Detect which cell encompasses the target text, then output its [X, Y] center coordinate. 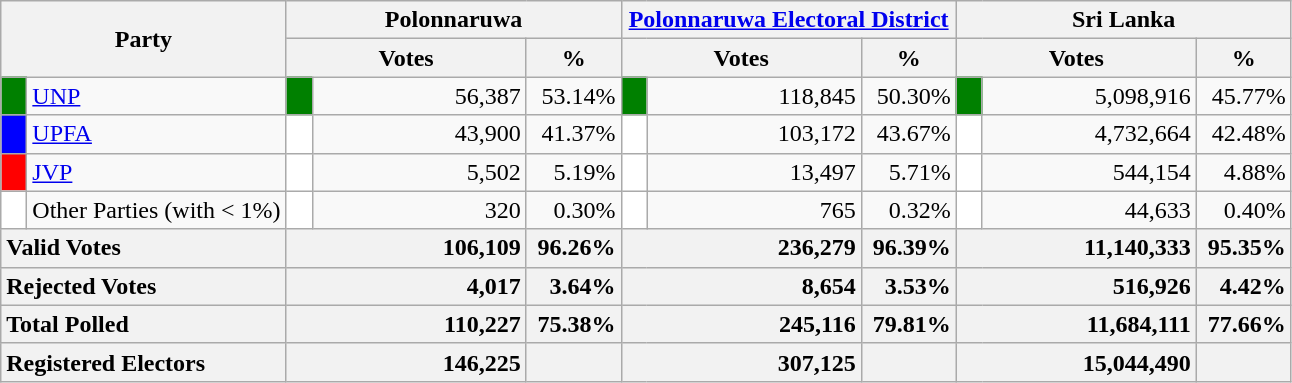
96.26% [574, 248]
5,502 [419, 172]
13,497 [754, 172]
765 [754, 210]
Sri Lanka [1124, 20]
3.64% [574, 286]
5,098,916 [1089, 96]
96.39% [908, 248]
11,140,333 [1076, 248]
Total Polled [144, 324]
103,172 [754, 134]
JVP [156, 172]
Rejected Votes [144, 286]
516,926 [1076, 286]
118,845 [754, 96]
8,654 [741, 286]
79.81% [908, 324]
77.66% [1244, 324]
5.19% [574, 172]
4.88% [1244, 172]
236,279 [741, 248]
95.35% [1244, 248]
4,732,664 [1089, 134]
307,125 [741, 362]
11,684,111 [1076, 324]
Polonnaruwa Electoral District [788, 20]
43,900 [419, 134]
75.38% [574, 324]
44,633 [1089, 210]
5.71% [908, 172]
4,017 [406, 286]
45.77% [1244, 96]
41.37% [574, 134]
UPFA [156, 134]
0.40% [1244, 210]
146,225 [406, 362]
245,116 [741, 324]
Party [144, 39]
320 [419, 210]
544,154 [1089, 172]
56,387 [419, 96]
0.30% [574, 210]
53.14% [574, 96]
15,044,490 [1076, 362]
3.53% [908, 286]
Valid Votes [144, 248]
50.30% [908, 96]
UNP [156, 96]
Registered Electors [144, 362]
4.42% [1244, 286]
42.48% [1244, 134]
106,109 [406, 248]
110,227 [406, 324]
Polonnaruwa [454, 20]
43.67% [908, 134]
0.32% [908, 210]
Other Parties (with < 1%) [156, 210]
